For the text-containing cell, return its midpoint in [x, y] coordinate format. 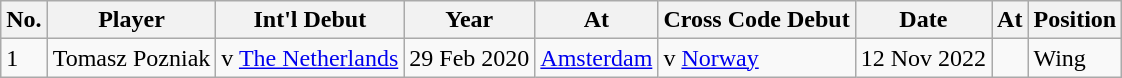
Date [923, 20]
1 [24, 58]
Tomasz Pozniak [132, 58]
Int'l Debut [310, 20]
Wing [1075, 58]
12 Nov 2022 [923, 58]
29 Feb 2020 [470, 58]
Cross Code Debut [756, 20]
Player [132, 20]
v Norway [756, 58]
Position [1075, 20]
v The Netherlands [310, 58]
No. [24, 20]
Amsterdam [596, 58]
Year [470, 20]
